Return the (X, Y) coordinate for the center point of the cell that contains the specified text.  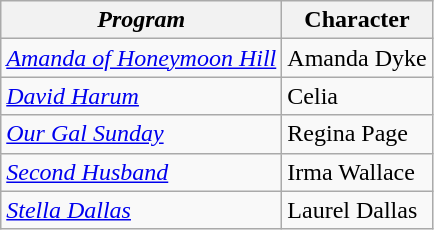
Irma Wallace (357, 172)
Amanda Dyke (357, 58)
Our Gal Sunday (142, 134)
Stella Dallas (142, 210)
Celia (357, 96)
Character (357, 20)
Amanda of Honeymoon Hill (142, 58)
Laurel Dallas (357, 210)
Regina Page (357, 134)
Second Husband (142, 172)
Program (142, 20)
David Harum (142, 96)
